Return [x, y] of the center of cell containing provided text 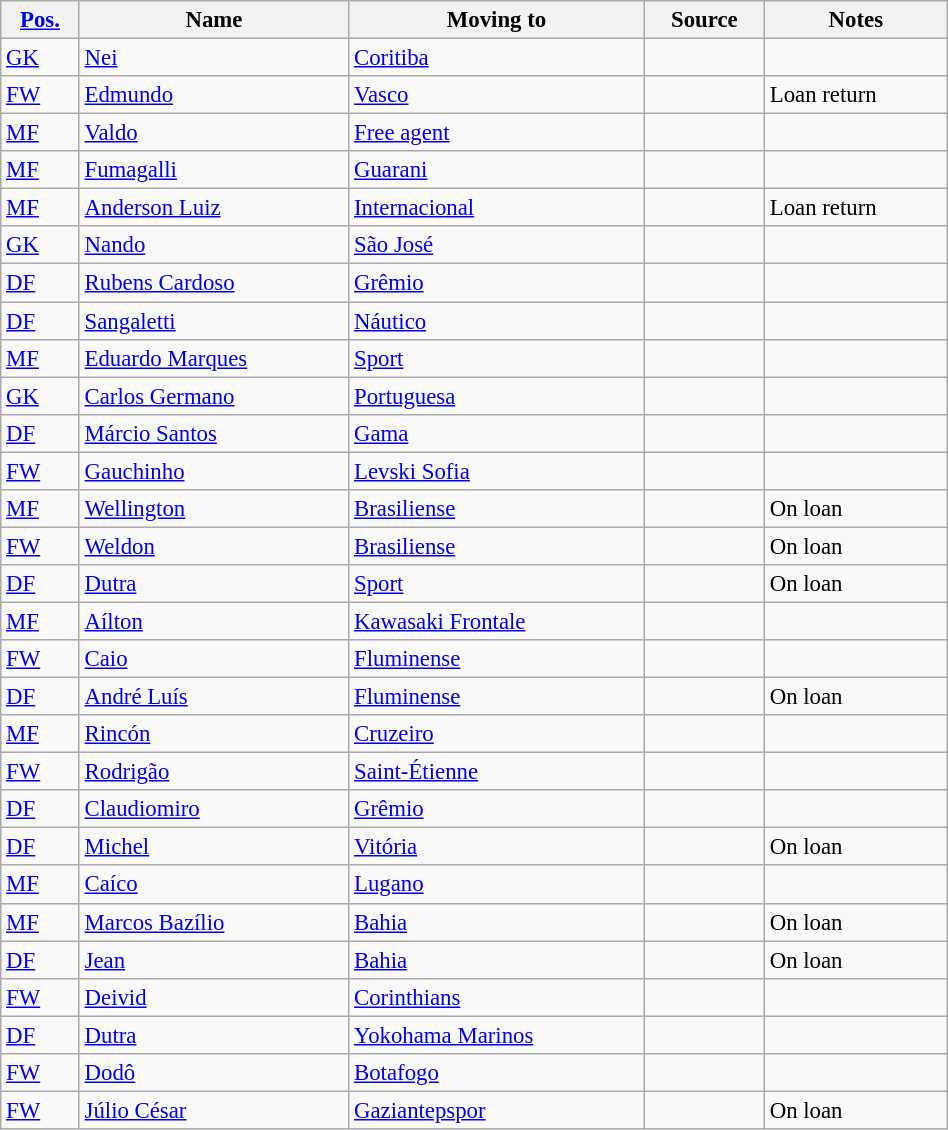
Náutico [497, 321]
Weldon [214, 546]
Wellington [214, 509]
Marcos Bazílio [214, 922]
Valdo [214, 133]
Caio [214, 659]
Yokohama Marinos [497, 1035]
André Luís [214, 697]
Michel [214, 847]
Gauchinho [214, 471]
Eduardo Marques [214, 358]
Jean [214, 960]
Botafogo [497, 1073]
Source [704, 20]
Deivid [214, 997]
Moving to [497, 20]
Vitória [497, 847]
Free agent [497, 133]
Corinthians [497, 997]
Lugano [497, 885]
Edmundo [214, 95]
Fumagalli [214, 170]
Pos. [40, 20]
Vasco [497, 95]
Carlos Germano [214, 396]
Levski Sofia [497, 471]
Márcio Santos [214, 433]
Anderson Luiz [214, 208]
Caíco [214, 885]
Gama [497, 433]
Coritiba [497, 58]
Saint-Étienne [497, 772]
Dodô [214, 1073]
Gaziantepspor [497, 1110]
Internacional [497, 208]
Nando [214, 245]
Nei [214, 58]
Cruzeiro [497, 734]
Rodrigão [214, 772]
Rincón [214, 734]
São José [497, 245]
Júlio César [214, 1110]
Name [214, 20]
Kawasaki Frontale [497, 621]
Guarani [497, 170]
Rubens Cardoso [214, 283]
Notes [856, 20]
Aílton [214, 621]
Portuguesa [497, 396]
Claudiomiro [214, 809]
Sangaletti [214, 321]
